Return (X, Y) of the center of cell containing provided text 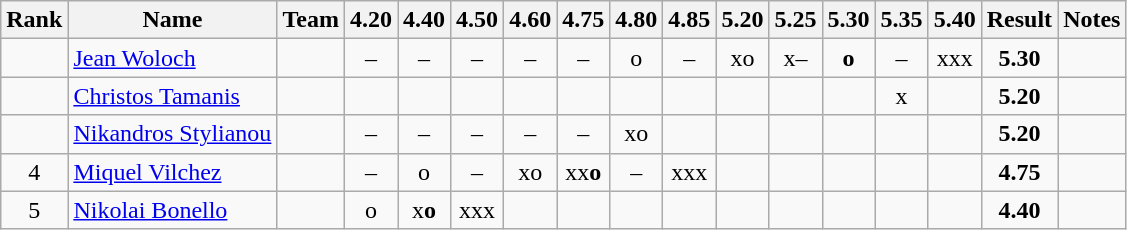
Miquel Vilchez (172, 172)
4.85 (690, 20)
Result (1019, 20)
Jean Woloch (172, 58)
5 (34, 210)
Team (311, 20)
Nikandros Stylianou (172, 134)
x– (796, 58)
4 (34, 172)
5.25 (796, 20)
Notes (1092, 20)
xxo (584, 172)
4.80 (636, 20)
Name (172, 20)
x (902, 96)
Rank (34, 20)
Christos Tamanis (172, 96)
5.35 (902, 20)
4.50 (478, 20)
4.20 (370, 20)
5.40 (954, 20)
Nikolai Bonello (172, 210)
4.60 (530, 20)
